Extract the (x, y) coordinate from the center of the cell holding the provided text.  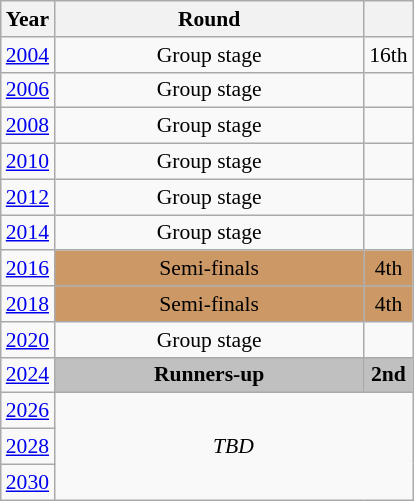
TBD (234, 446)
2012 (28, 197)
2006 (28, 90)
2010 (28, 162)
Year (28, 19)
Runners-up (209, 375)
2004 (28, 55)
2020 (28, 340)
2014 (28, 233)
16th (388, 55)
2008 (28, 126)
2026 (28, 411)
2018 (28, 304)
2030 (28, 482)
2024 (28, 375)
2016 (28, 269)
2nd (388, 375)
2028 (28, 447)
Round (209, 19)
